Identify which cell holds the provided text, then report its [x, y] central coordinate. 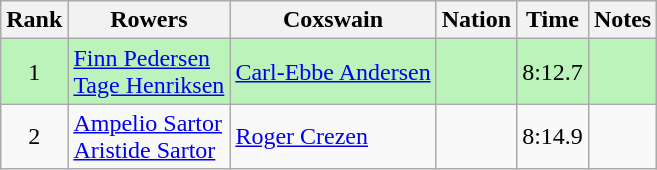
2 [34, 136]
Coxswain [333, 20]
Notes [622, 20]
Rank [34, 20]
Time [553, 20]
Roger Crezen [333, 136]
Nation [476, 20]
Finn PedersenTage Henriksen [149, 72]
8:12.7 [553, 72]
Carl-Ebbe Andersen [333, 72]
1 [34, 72]
8:14.9 [553, 136]
Rowers [149, 20]
Ampelio SartorAristide Sartor [149, 136]
